Output the (X, Y) coordinate of the center of the cell containing the given text.  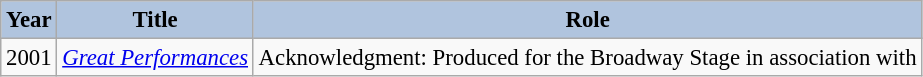
Acknowledgment: Produced for the Broadway Stage in association with (588, 58)
Year (29, 20)
Great Performances (155, 58)
Title (155, 20)
2001 (29, 58)
Role (588, 20)
